Detect which cell encompasses the target text, then output its (X, Y) center coordinate. 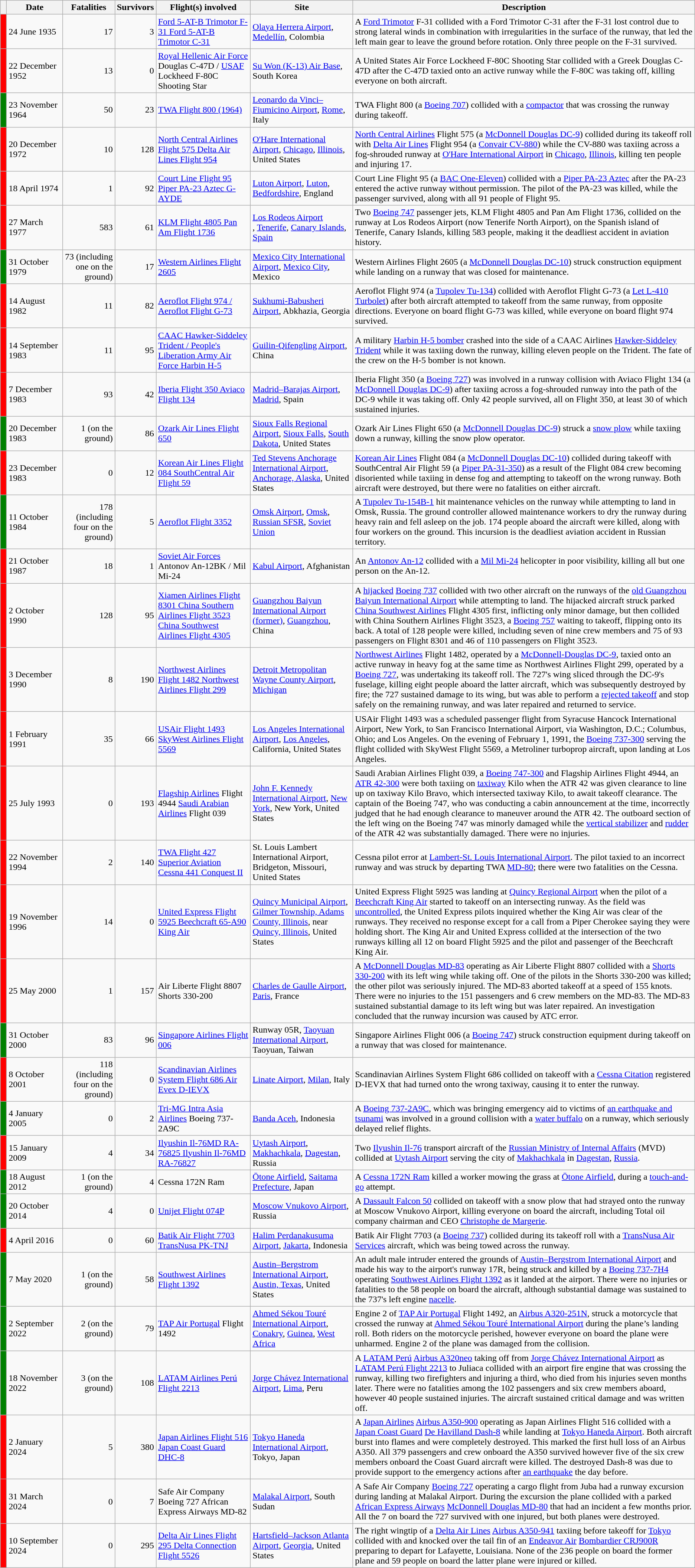
14 August 1982 (35, 306)
TAP Air Portugal Flight 1492 (203, 1329)
Court Line Flight 95 Piper PA-23 Aztec G-AYDE (203, 188)
86 (135, 433)
Western Airlines Flight 2605 (a McDonnell Douglas DC-10) struck construction equipment while landing on a runway that was closed for maintenance. (524, 267)
3 December 1990 (35, 679)
19 November 1996 (35, 922)
Delta Air Lines Flight 295 Delta Connection Flight 5526 (203, 1545)
Sukhumi-Babusheri Airport, Abkhazia, Georgia (302, 306)
Flight(s) involved (203, 7)
A Cessna 172N Ram killed a worker mowing the grass at Ōtone Airfield, during a touch-and-go attempt. (524, 1181)
3 (on the ground) (89, 1383)
2 January 2024 (35, 1447)
18 April 1974 (35, 188)
O'Hare International Airport, Chicago, Illinois, United States (302, 149)
Southwest Airlines Flight 1392 (203, 1279)
Survivors (135, 7)
190 (135, 679)
18 August 2012 (35, 1181)
140 (135, 862)
Kabul Airport, Afghanistan (302, 566)
20 December 1972 (35, 149)
Air Liberte Flight 8807 Shorts 330-200 (203, 991)
Omsk Airport, Omsk, Russian SFSR, Soviet Union (302, 522)
Safe Air Company Boeing 727 African Express Airways MD-82 (203, 1502)
34 (135, 1153)
TWA Flight 800 (a Boeing 707) collided with a compactor that was crossing the runway during takeoff. (524, 110)
2 (on the ground) (89, 1329)
Northwest Airlines Flight 1482 Northwest Airlines Flight 299 (203, 679)
27 March 1977 (35, 227)
2 September 2022 (35, 1329)
Description (524, 7)
Aeroflot Flight 974 / Aeroflot Flight G-73 (203, 306)
7 (135, 1502)
Linate Airport, Milan, Italy (302, 1079)
Tri-MG Intra Asia Airlines Boeing 737-2A9C (203, 1118)
22 December 1952 (35, 71)
3 (135, 32)
Runway 05R, Taoyuan International Airport, Taoyuan, Taiwan (302, 1040)
13 (89, 71)
Jorge Chávez International Airport, Lima, Peru (302, 1383)
4 April 2016 (35, 1240)
22 November 1994 (35, 862)
58 (135, 1279)
42 (135, 394)
7 May 2020 (35, 1279)
8 October 2001 (35, 1079)
21 October 1987 (35, 566)
Xiamen Airlines Flight 8301 China Southern Airlines Flight 3523 China Southwest Airlines Flight 4305 (203, 616)
Royal Hellenic Air Force Douglas C-47D / USAF Lockheed F-80C Shooting Star (203, 71)
31 October 2000 (35, 1040)
23 (135, 110)
Singapore Airlines Flight 006 (a Boeing 747) struck construction equipment during takeoff on a runway that was closed for maintenance. (524, 1040)
Olaya Herrera Airport, Medellín, Colombia (302, 32)
12 (135, 473)
John F. Kennedy International Airport, New York, New York, United States (302, 803)
St. Louis Lambert International Airport, Bridgeton, Missouri, United States (302, 862)
8 (89, 679)
20 December 1983 (35, 433)
Quincy Municipal Airport, Gilmer Township, Adams County, Illinois, near Quincy, Illinois, United States (302, 922)
North Central Airlines Flight 575 Delta Air Lines Flight 954 (203, 149)
Austin–Bergstrom International Airport, Austin, Texas, United States (302, 1279)
Flagship Airlines Flight 4944 Saudi Arabian Airlines Flight 039 (203, 803)
31 October 1979 (35, 267)
Detroit Metropolitan Wayne County Airport, Michigan (302, 679)
118 (including four on the ground) (89, 1079)
73 (including one on the ground) (89, 267)
Su Won (K-13) Air Base, South Korea (302, 71)
Ilyushin Il-76MD RA-76825 Ilyushin Il-76MD RA-76827 (203, 1153)
Soviet Air Forces Antonov An-12BK / Mil Mi-24 (203, 566)
24 June 1935 (35, 32)
380 (135, 1447)
Iberia Flight 350 Aviaco Flight 134 (203, 394)
Uytash Airport, Makhachkala, Dagestan, Russia (302, 1153)
Date (35, 7)
Luton Airport, Luton, Bedfordshire, England (302, 188)
USAir Flight 1493 SkyWest Airlines Flight 5569 (203, 739)
178 (including four on the ground) (89, 522)
295 (135, 1545)
Ted Stevens Anchorage International Airport, Anchorage, Alaska, United States (302, 473)
93 (89, 394)
35 (89, 739)
4 January 2005 (35, 1118)
TWA Flight 800 (1964) (203, 110)
Fatalities (89, 7)
KLM Flight 4805 Pan Am Flight 1736 (203, 227)
Singapore Airlines Flight 006 (203, 1040)
Ford 5-AT-B Trimotor F-31 Ford 5-AT-B Trimotor C-31 (203, 32)
Guilin-Qifengling Airport, China (302, 350)
Sioux Falls Regional Airport, Sioux Falls, South Dakota, United States (302, 433)
TWA Flight 427 Superior Aviation Cessna 441 Conquest II (203, 862)
Cessna 172N Ram (203, 1181)
Batik Air Flight 7703 TransNusa PK-TNJ (203, 1240)
Hartsfield–Jackson Atlanta Airport, Georgia, United States (302, 1545)
11 October 1984 (35, 522)
Leonardo da Vinci–Fiumicino Airport, Rome, Italy (302, 110)
Unijet Flight 074P (203, 1211)
31 March 2024 (35, 1502)
157 (135, 991)
Madrid–Barajas Airport, Madrid, Spain (302, 394)
18 (89, 566)
79 (135, 1329)
Mexico City International Airport, Mexico City, Mexico (302, 267)
Malakal Airport, South Sudan (302, 1502)
15 January 2009 (35, 1153)
25 July 1993 (35, 803)
Tokyo Haneda International Airport, Tokyo, Japan (302, 1447)
Ahmed Sékou Touré International Airport, Conakry, Guinea, West Africa (302, 1329)
1 February 1991 (35, 739)
Charles de Gaulle Airport, Paris, France (302, 991)
Ozark Air Lines Flight 650 (a McDonnell Douglas DC-9) struck a snow plow while taxiing down a runway, killing the snow plow operator. (524, 433)
583 (89, 227)
14 (89, 922)
23 December 1983 (35, 473)
10 September 2024 (35, 1545)
83 (89, 1040)
23 November 1964 (35, 110)
25 May 2000 (35, 991)
Scandinavian Airlines System Flight 686 Air Evex D-IEVX (203, 1079)
Aeroflot Flight 3352 (203, 522)
Western Airlines Flight 2605 (203, 267)
66 (135, 739)
Moscow Vnukovo Airport, Russia (302, 1211)
18 November 2022 (35, 1383)
LATAM Airlines Perú Flight 2213 (203, 1383)
Los Rodeos Airport, Tenerife, Canary Islands, Spain (302, 227)
Guangzhou Baiyun International Airport (former), Guangzhou, China (302, 616)
193 (135, 803)
Los Angeles International Airport, Los Angeles, California, United States (302, 739)
10 (89, 149)
Site (302, 7)
Ozark Air Lines Flight 650 (203, 433)
Banda Aceh, Indonesia (302, 1118)
Halim Perdanakusuma Airport, Jakarta, Indonesia (302, 1240)
14 September 1983 (35, 350)
92 (135, 188)
United Express Flight 5925 Beechcraft 65-A90 King Air (203, 922)
20 October 2014 (35, 1211)
An Antonov An-12 collided with a Mil Mi-24 helicopter in poor visibility, killing all but one person on the An-12. (524, 566)
CAAC Hawker-Siddeley Trident / People's Liberation Army Air Force Harbin H-5 (203, 350)
2 October 1990 (35, 616)
108 (135, 1383)
50 (89, 110)
Korean Air Lines Flight 084 SouthCentral Air Flight 59 (203, 473)
7 December 1983 (35, 394)
60 (135, 1240)
Ōtone Airfield, Saitama Prefecture, Japan (302, 1181)
Japan Airlines Flight 516 Japan Coast Guard DHC-8 (203, 1447)
82 (135, 306)
96 (135, 1040)
61 (135, 227)
